Locate the cell with the specified text and output its [X, Y] center coordinate. 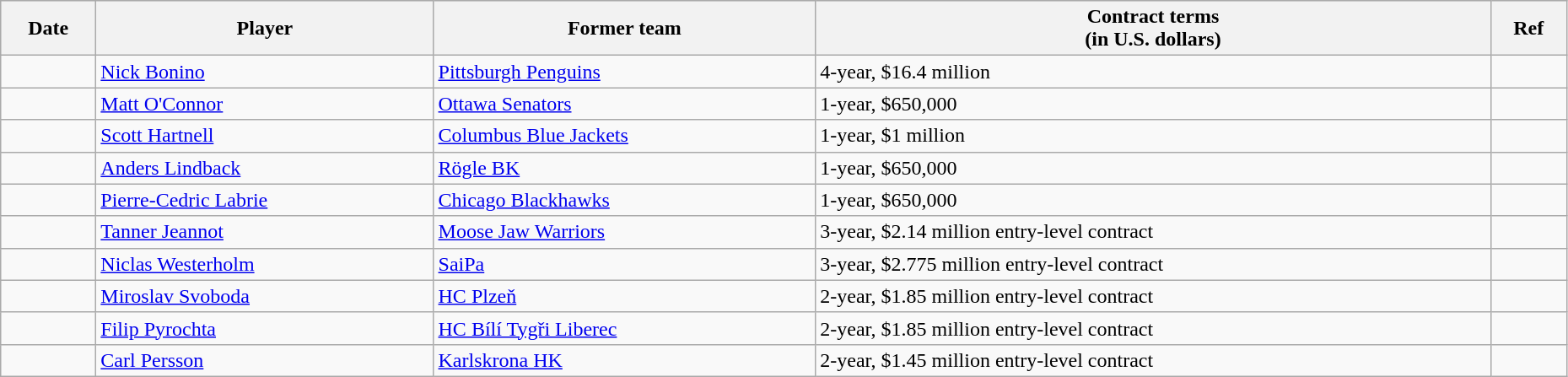
3-year, $2.14 million entry-level contract [1153, 232]
1-year, $1 million [1153, 136]
Player [265, 29]
Anders Lindback [265, 168]
Nick Bonino [265, 72]
Filip Pyrochta [265, 328]
Moose Jaw Warriors [624, 232]
Pittsburgh Penguins [624, 72]
Matt O'Connor [265, 104]
3-year, $2.775 million entry-level contract [1153, 264]
Pierre-Cedric Labrie [265, 200]
4-year, $16.4 million [1153, 72]
HC Plzeň [624, 296]
HC Bílí Tygři Liberec [624, 328]
Contract terms(in U.S. dollars) [1153, 29]
Columbus Blue Jackets [624, 136]
Tanner Jeannot [265, 232]
Ref [1528, 29]
Ottawa Senators [624, 104]
Scott Hartnell [265, 136]
Chicago Blackhawks [624, 200]
SaiPa [624, 264]
Carl Persson [265, 360]
Miroslav Svoboda [265, 296]
Karlskrona HK [624, 360]
Rögle BK [624, 168]
Niclas Westerholm [265, 264]
2-year, $1.45 million entry-level contract [1153, 360]
Date [49, 29]
Former team [624, 29]
